Search for the cell housing the specified text and yield its (x, y) center coordinate. 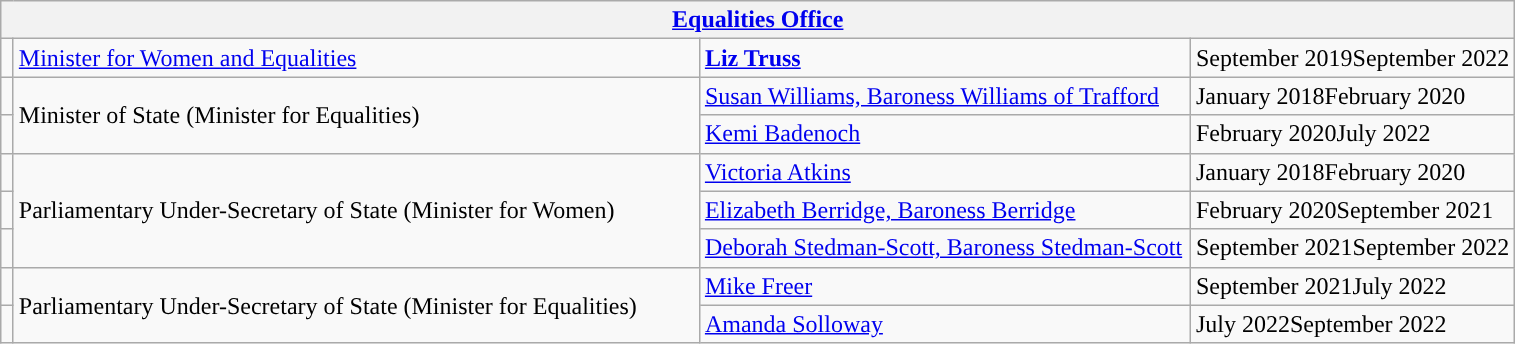
Liz Truss (944, 58)
February 2020September 2021 (1352, 210)
September 2019September 2022 (1352, 58)
Victoria Atkins (944, 172)
Equalities Office (758, 20)
Minister of State (Minister for Equalities) (356, 115)
September 2021September 2022 (1352, 248)
September 2021July 2022 (1352, 286)
February 2020July 2022 (1352, 134)
Mike Freer (944, 286)
Susan Williams, Baroness Williams of Trafford (944, 96)
Parliamentary Under-Secretary of State (Minister for Equalities) (356, 305)
Parliamentary Under-Secretary of State (Minister for Women) (356, 210)
Deborah Stedman-Scott, Baroness Stedman-Scott (944, 248)
July 2022September 2022 (1352, 324)
Minister for Women and Equalities (356, 58)
Kemi Badenoch (944, 134)
Amanda Solloway (944, 324)
Elizabeth Berridge, Baroness Berridge (944, 210)
